Search for the cell housing the specified text and yield its (x, y) center coordinate. 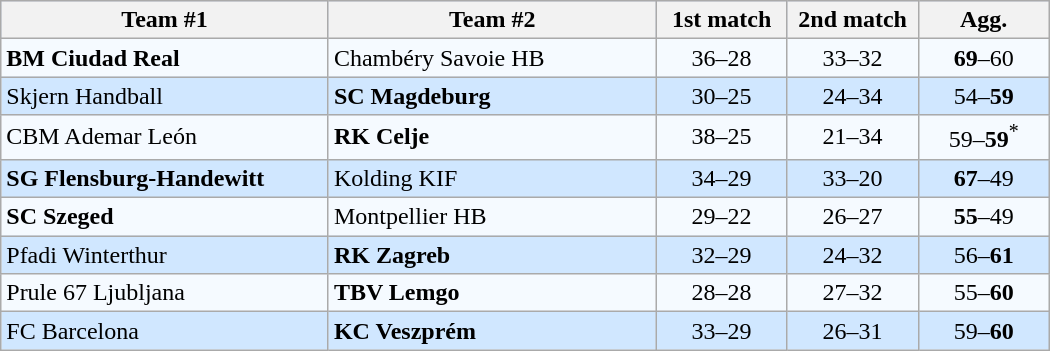
1st match (722, 20)
59–60 (984, 331)
54–59 (984, 96)
24–34 (852, 96)
34–29 (722, 178)
Chambéry Savoie HB (492, 58)
KC Veszprém (492, 331)
69–60 (984, 58)
33–20 (852, 178)
Pfadi Winterthur (165, 255)
32–29 (722, 255)
SC Magdeburg (492, 96)
Montpellier HB (492, 217)
Team #2 (492, 20)
38–25 (722, 138)
RK Zagreb (492, 255)
SG Flensburg-Handewitt (165, 178)
SC Szeged (165, 217)
BM Ciudad Real (165, 58)
36–28 (722, 58)
55–60 (984, 293)
28–28 (722, 293)
21–34 (852, 138)
26–31 (852, 331)
33–29 (722, 331)
27–32 (852, 293)
CBM Ademar León (165, 138)
FC Barcelona (165, 331)
56–61 (984, 255)
33–32 (852, 58)
67–49 (984, 178)
Skjern Handball (165, 96)
Prule 67 Ljubljana (165, 293)
2nd match (852, 20)
55–49 (984, 217)
Agg. (984, 20)
30–25 (722, 96)
59–59* (984, 138)
RK Celje (492, 138)
29–22 (722, 217)
Team #1 (165, 20)
26–27 (852, 217)
TBV Lemgo (492, 293)
24–32 (852, 255)
Kolding KIF (492, 178)
